Output the [X, Y] coordinate of the center of the cell containing the given text.  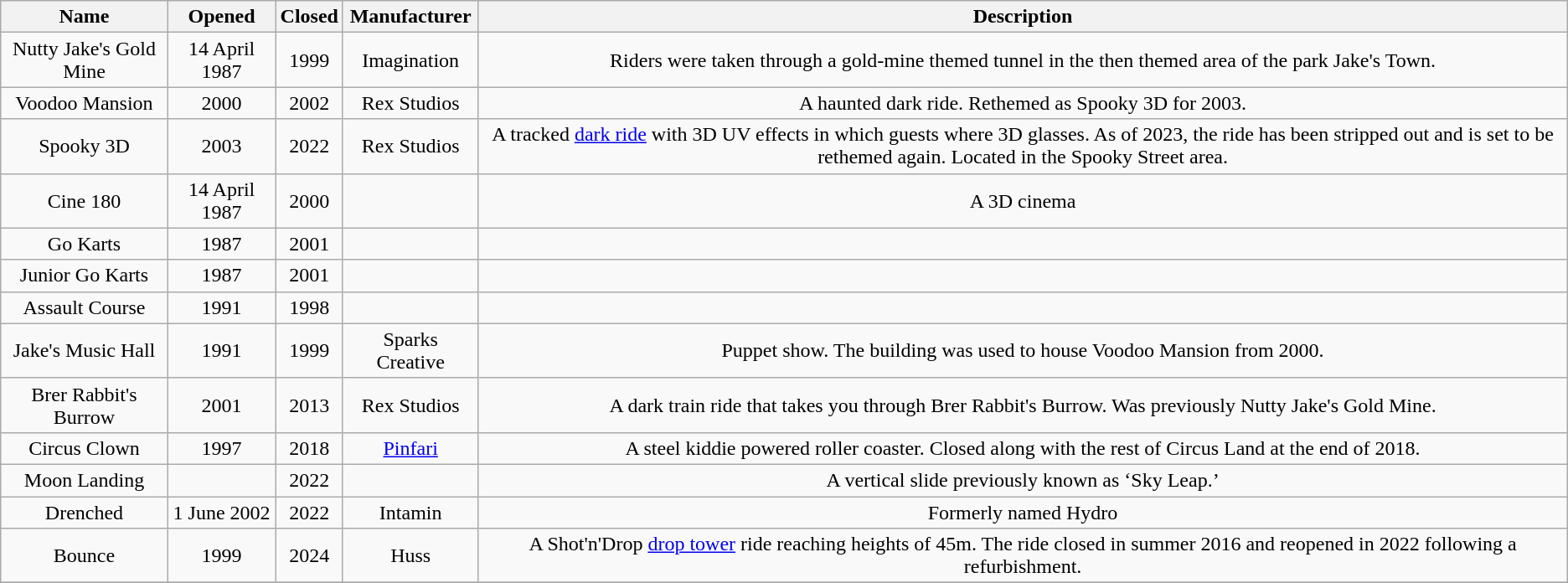
Assault Course [84, 307]
Go Karts [84, 244]
A Shot'n'Drop drop tower ride reaching heights of 45m. The ride closed in summer 2016 and reopened in 2022 following a refurbishment. [1023, 556]
2013 [309, 405]
1 June 2002 [221, 512]
Cine 180 [84, 201]
Sparks Creative [410, 350]
Manufacturer [410, 17]
Voodoo Mansion [84, 103]
2002 [309, 103]
2018 [309, 448]
Bounce [84, 556]
Spooky 3D [84, 146]
Imagination [410, 60]
Pinfari [410, 448]
Riders were taken through a gold-mine themed tunnel in the then themed area of the park Jake's Town. [1023, 60]
Opened [221, 17]
A steel kiddie powered roller coaster. Closed along with the rest of Circus Land at the end of 2018. [1023, 448]
Huss [410, 556]
2003 [221, 146]
Formerly named Hydro [1023, 512]
Drenched [84, 512]
Brer Rabbit's Burrow [84, 405]
Nutty Jake's Gold Mine [84, 60]
Puppet show. The building was used to house Voodoo Mansion from 2000. [1023, 350]
1997 [221, 448]
Name [84, 17]
Moon Landing [84, 480]
A vertical slide previously known as ‘Sky Leap.’ [1023, 480]
A 3D cinema [1023, 201]
Circus Clown [84, 448]
Jake's Music Hall [84, 350]
Closed [309, 17]
Intamin [410, 512]
A dark train ride that takes you through Brer Rabbit's Burrow. Was previously Nutty Jake's Gold Mine. [1023, 405]
Junior Go Karts [84, 276]
A haunted dark ride. Rethemed as Spooky 3D for 2003. [1023, 103]
2024 [309, 556]
1998 [309, 307]
Description [1023, 17]
